Provide the [x, y] coordinate of the cell's center where the given text is located.  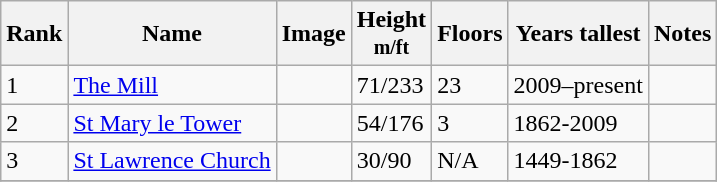
71/233 [391, 85]
2009–present [578, 85]
54/176 [391, 123]
The Mill [172, 85]
St Lawrence Church [172, 161]
23 [470, 85]
Heightm/ft [391, 34]
Name [172, 34]
1862-2009 [578, 123]
Floors [470, 34]
Years tallest [578, 34]
St Mary le Tower [172, 123]
1449-1862 [578, 161]
Rank [34, 34]
N/A [470, 161]
30/90 [391, 161]
2 [34, 123]
Notes [682, 34]
1 [34, 85]
Image [314, 34]
